Extract the [x, y] coordinate from the center of the cell holding the provided text.  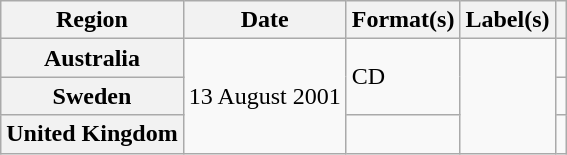
Format(s) [403, 20]
CD [403, 77]
13 August 2001 [264, 96]
Label(s) [508, 20]
Sweden [92, 96]
United Kingdom [92, 134]
Australia [92, 58]
Region [92, 20]
Date [264, 20]
